Search for the cell housing the specified text and yield its (x, y) center coordinate. 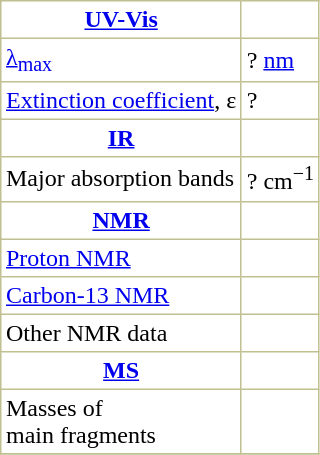
? nm (280, 60)
Masses of main fragments (122, 421)
UV-Vis (122, 20)
IR (122, 139)
? cm−1 (280, 179)
Proton NMR (122, 258)
Extinction coefficient, ε (122, 101)
? (280, 101)
Other NMR data (122, 333)
Major absorption bands (122, 179)
NMR (122, 220)
Carbon-13 NMR (122, 295)
MS (122, 370)
λmax (122, 60)
